Scan for the cell matching the given text and deliver its (x, y) coordinate at center. 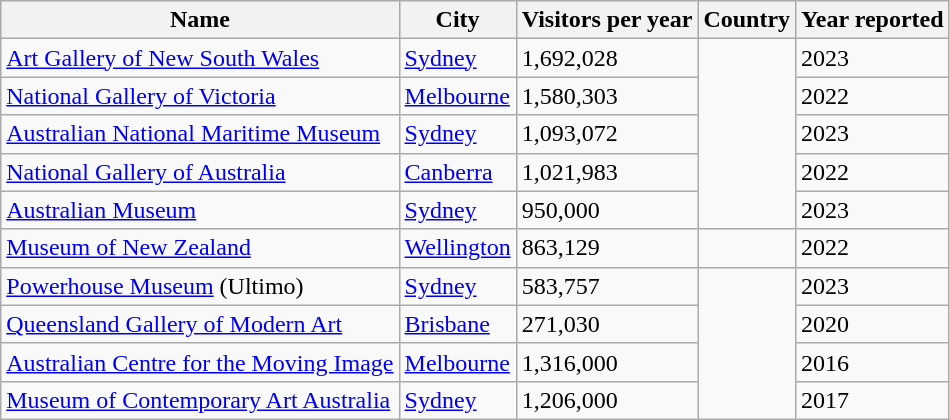
Powerhouse Museum (Ultimo) (200, 286)
1,316,000 (607, 362)
Brisbane (458, 324)
863,129 (607, 248)
1,093,072 (607, 134)
Name (200, 20)
Country (747, 20)
1,021,983 (607, 172)
Queensland Gallery of Modern Art (200, 324)
Australian National Maritime Museum (200, 134)
Museum of Contemporary Art Australia (200, 400)
Canberra (458, 172)
Visitors per year (607, 20)
City (458, 20)
950,000 (607, 210)
Wellington (458, 248)
1,206,000 (607, 400)
1,580,303 (607, 96)
2017 (872, 400)
Australian Centre for the Moving Image (200, 362)
2020 (872, 324)
National Gallery of Australia (200, 172)
271,030 (607, 324)
583,757 (607, 286)
2016 (872, 362)
Art Gallery of New South Wales (200, 58)
1,692,028 (607, 58)
Year reported (872, 20)
National Gallery of Victoria (200, 96)
Museum of New Zealand (200, 248)
Australian Museum (200, 210)
